Locate the cell with the specified text and output its (X, Y) center coordinate. 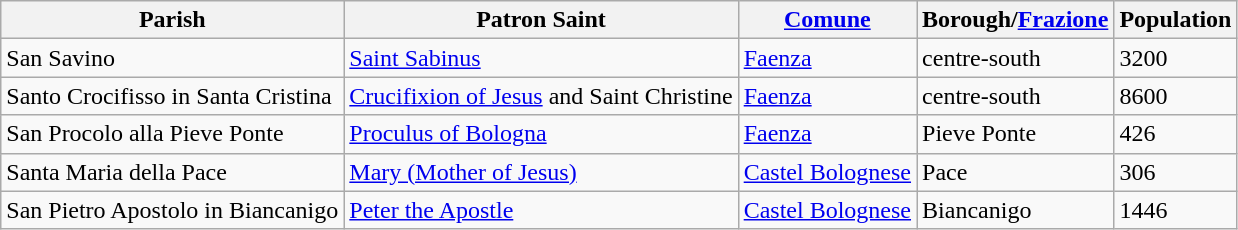
Peter the Apostle (541, 210)
Mary (Mother of Jesus) (541, 172)
San Pietro Apostolo in Biancanigo (172, 210)
Santa Maria della Pace (172, 172)
Saint Sabinus (541, 58)
426 (1176, 134)
Santo Crocifisso in Santa Cristina (172, 96)
Proculus of Bologna (541, 134)
Patron Saint (541, 20)
Biancanigo (1016, 210)
Pace (1016, 172)
Crucifixion of Jesus and Saint Christine (541, 96)
Comune (827, 20)
1446 (1176, 210)
San Procolo alla Pieve Ponte (172, 134)
Population (1176, 20)
306 (1176, 172)
8600 (1176, 96)
Parish (172, 20)
Borough/Frazione (1016, 20)
3200 (1176, 58)
San Savino (172, 58)
Pieve Ponte (1016, 134)
